Extract the [x, y] coordinate from the center of the cell holding the provided text.  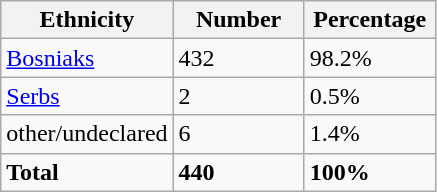
2 [238, 96]
100% [370, 172]
Serbs [87, 96]
1.4% [370, 134]
Ethnicity [87, 20]
Total [87, 172]
432 [238, 58]
0.5% [370, 96]
6 [238, 134]
Percentage [370, 20]
other/undeclared [87, 134]
440 [238, 172]
98.2% [370, 58]
Number [238, 20]
Bosniaks [87, 58]
